Locate the cell with the specified text and output its (x, y) center coordinate. 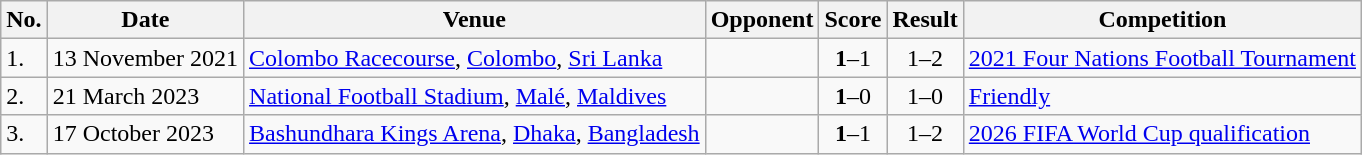
3. (24, 134)
1. (24, 58)
2. (24, 96)
Venue (475, 20)
2021 Four Nations Football Tournament (1162, 58)
Result (925, 20)
13 November 2021 (145, 58)
Colombo Racecourse, Colombo, Sri Lanka (475, 58)
No. (24, 20)
Date (145, 20)
21 March 2023 (145, 96)
Competition (1162, 20)
Score (853, 20)
2026 FIFA World Cup qualification (1162, 134)
Friendly (1162, 96)
Bashundhara Kings Arena, Dhaka, Bangladesh (475, 134)
Opponent (762, 20)
National Football Stadium, Malé, Maldives (475, 96)
17 October 2023 (145, 134)
